Determine the (X, Y) coordinate at the center of the cell enclosing the given text.  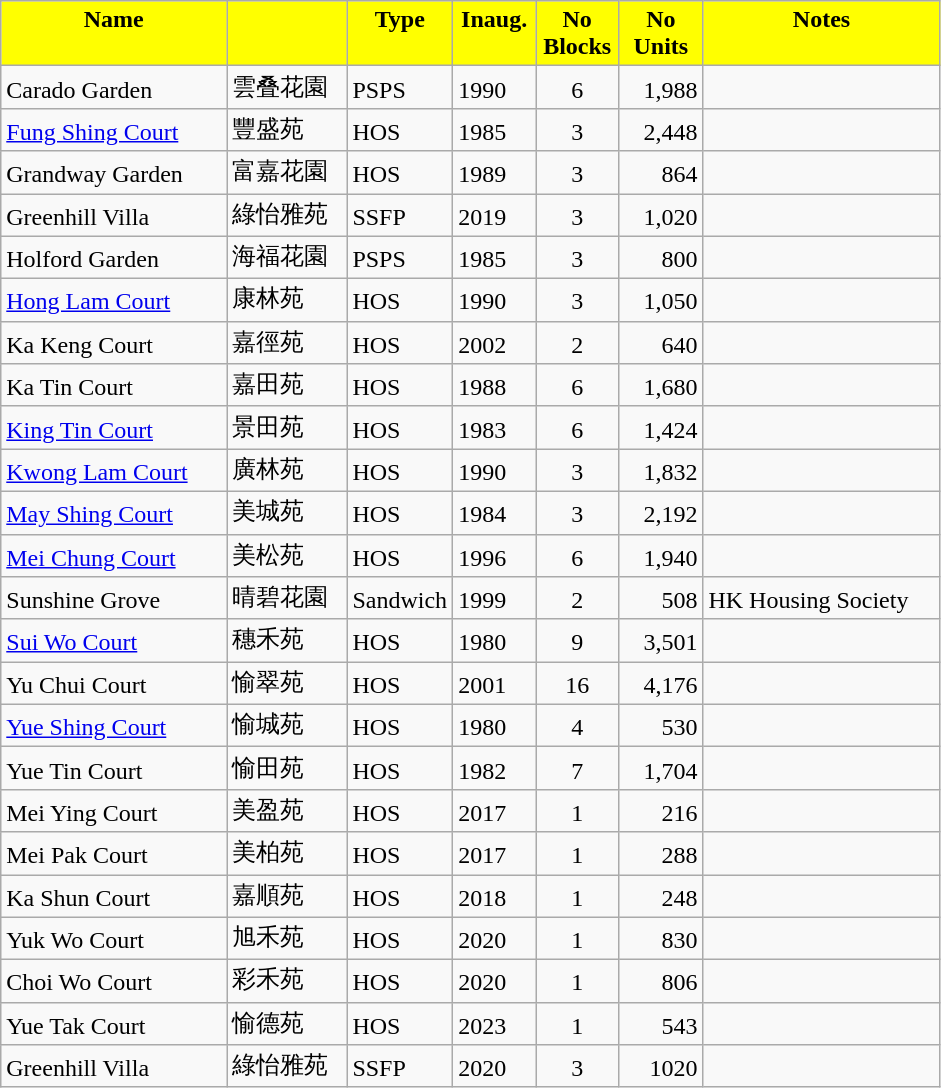
美松苑 (287, 556)
2023 (494, 1024)
1996 (494, 556)
海福花園 (287, 258)
1,988 (661, 88)
543 (661, 1024)
1,680 (661, 386)
Sandwich (400, 598)
Ka Tin Court (114, 386)
800 (661, 258)
288 (661, 854)
富嘉花園 (287, 172)
1983 (494, 428)
愉德苑 (287, 1024)
豐盛苑 (287, 130)
1988 (494, 386)
508 (661, 598)
Yue Tin Court (114, 768)
2,448 (661, 130)
美城苑 (287, 512)
旭禾苑 (287, 938)
Ka Shun Court (114, 896)
Name (114, 34)
愉田苑 (287, 768)
3,501 (661, 640)
Fung Shing Court (114, 130)
嘉順苑 (287, 896)
美盈苑 (287, 810)
廣林苑 (287, 470)
晴碧花園 (287, 598)
1,704 (661, 768)
1,940 (661, 556)
Yue Shing Court (114, 726)
9 (578, 640)
1,832 (661, 470)
Grandway Garden (114, 172)
4 (578, 726)
530 (661, 726)
King Tin Court (114, 428)
Holford Garden (114, 258)
Ka Keng Court (114, 342)
Yuk Wo Court (114, 938)
Mei Ying Court (114, 810)
No Blocks (578, 34)
Mei Chung Court (114, 556)
雲叠花園 (287, 88)
Sunshine Grove (114, 598)
Inaug. (494, 34)
Yu Chui Court (114, 684)
806 (661, 982)
4,176 (661, 684)
Mei Pak Court (114, 854)
2,192 (661, 512)
830 (661, 938)
May Shing Court (114, 512)
2018 (494, 896)
2019 (494, 216)
美柏苑 (287, 854)
嘉田苑 (287, 386)
愉城苑 (287, 726)
Type (400, 34)
1,020 (661, 216)
彩禾苑 (287, 982)
Notes (822, 34)
穗禾苑 (287, 640)
16 (578, 684)
1982 (494, 768)
216 (661, 810)
7 (578, 768)
Choi Wo Court (114, 982)
1989 (494, 172)
1020 (661, 1066)
1,424 (661, 428)
1984 (494, 512)
Carado Garden (114, 88)
Hong Lam Court (114, 300)
HK Housing Society (822, 598)
2001 (494, 684)
愉翠苑 (287, 684)
864 (661, 172)
嘉徑苑 (287, 342)
景田苑 (287, 428)
1,050 (661, 300)
2002 (494, 342)
Sui Wo Court (114, 640)
640 (661, 342)
1999 (494, 598)
康林苑 (287, 300)
No Units (661, 34)
Kwong Lam Court (114, 470)
248 (661, 896)
Yue Tak Court (114, 1024)
